Provide the (x, y) coordinate of the cell's center where the given text is located.  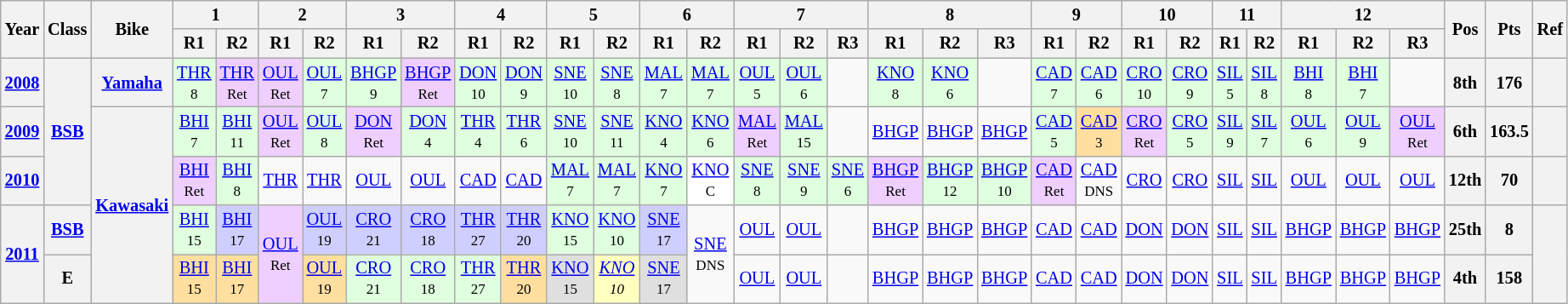
CADDNS (1099, 181)
SNE9 (804, 181)
2009 (22, 131)
Yamaha (132, 83)
Kawasaki (132, 204)
Ref (1550, 29)
2 (303, 14)
OUL8 (325, 131)
25th (1465, 230)
KNOC (711, 181)
DON10 (478, 83)
11 (1247, 14)
MALRet (757, 131)
9 (1077, 14)
158 (1509, 278)
12th (1465, 181)
CRORet (1145, 131)
KNO7 (663, 181)
163.5 (1509, 131)
SIL7 (1264, 131)
OUL5 (757, 83)
Class (67, 29)
BHI11 (237, 131)
BHGP9 (373, 83)
OUL7 (325, 83)
THR8 (194, 83)
CADRet (1054, 181)
7 (801, 14)
CRO9 (1190, 83)
E (67, 278)
Pos (1465, 29)
70 (1509, 181)
KNO8 (895, 83)
4 (501, 14)
CAD7 (1054, 83)
CAD3 (1099, 131)
12 (1363, 14)
6 (687, 14)
DONRet (373, 131)
Pts (1509, 29)
OUL9 (1363, 131)
Bike (132, 29)
THRRet (237, 83)
THR6 (524, 131)
8th (1465, 83)
SNE6 (848, 181)
2008 (22, 83)
2011 (22, 254)
BHGP12 (950, 181)
1 (216, 14)
BHIRet (194, 181)
BHGP10 (1004, 181)
DON4 (428, 131)
SIL9 (1230, 131)
CRO5 (1190, 131)
10 (1167, 14)
SNEDNS (711, 254)
2010 (22, 181)
SIL8 (1264, 83)
6th (1465, 131)
DON9 (524, 83)
3 (401, 14)
SIL5 (1230, 83)
SNE11 (617, 131)
4th (1465, 278)
Year (22, 29)
CAD6 (1099, 83)
THR4 (478, 131)
KNO4 (663, 131)
5 (594, 14)
CRO10 (1145, 83)
176 (1509, 83)
CAD5 (1054, 131)
MAL15 (804, 131)
